Locate the cell with the specified text and output its (x, y) center coordinate. 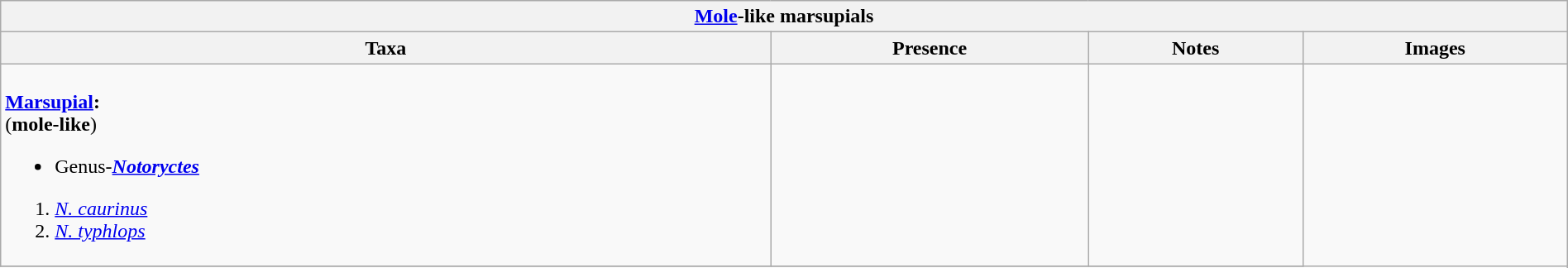
Notes (1196, 48)
Marsupial:(mole-like)Genus-NotoryctesN. caurinusN. typhlops (385, 165)
Presence (930, 48)
Images (1435, 48)
Mole-like marsupials (784, 17)
Taxa (385, 48)
